Identify which cell holds the provided text, then report its [X, Y] central coordinate. 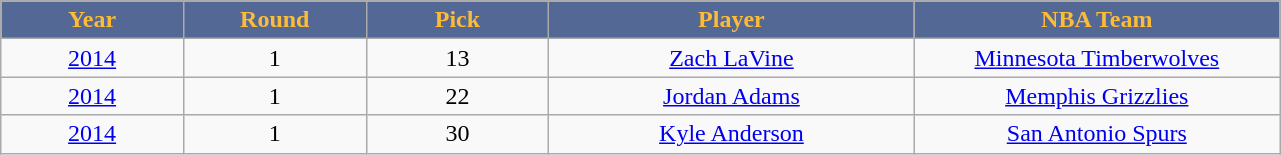
Round [274, 20]
Memphis Grizzlies [1096, 96]
Jordan Adams [732, 96]
San Antonio Spurs [1096, 134]
NBA Team [1096, 20]
Kyle Anderson [732, 134]
Zach LaVine [732, 58]
Pick [458, 20]
30 [458, 134]
Player [732, 20]
13 [458, 58]
Minnesota Timberwolves [1096, 58]
Year [92, 20]
22 [458, 96]
